Return the (X, Y) coordinate for the center point of the cell that contains the specified text.  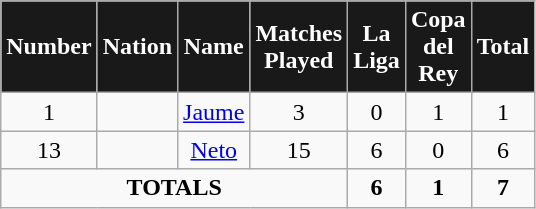
Number (49, 47)
3 (299, 112)
7 (503, 188)
13 (49, 150)
Total (503, 47)
La Liga (377, 47)
MatchesPlayed (299, 47)
Nation (137, 47)
Copa del Rey (438, 47)
15 (299, 150)
TOTALS (174, 188)
Jaume (214, 112)
Name (214, 47)
Neto (214, 150)
